Find where the given text appears and provide that cell's center as [X, Y] coordinate. 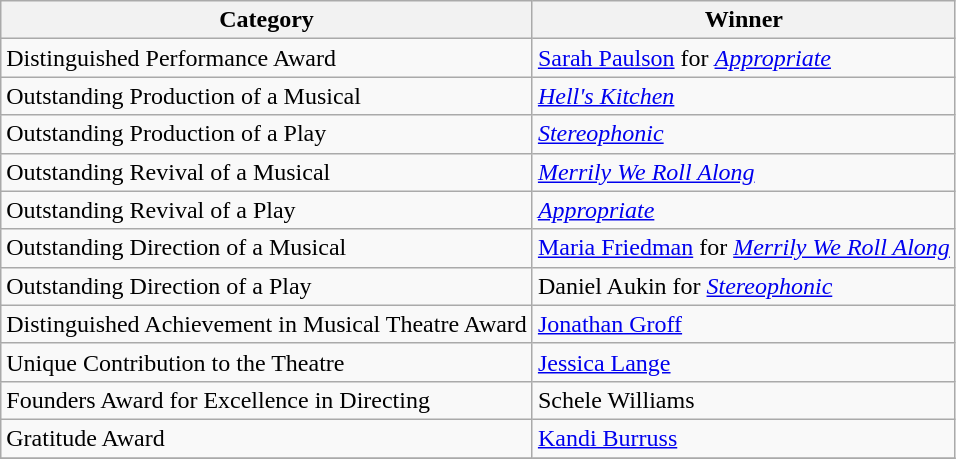
Outstanding Production of a Musical [267, 96]
Category [267, 20]
Stereophonic [744, 134]
Distinguished Performance Award [267, 58]
Unique Contribution to the Theatre [267, 362]
Sarah Paulson for Appropriate [744, 58]
Schele Williams [744, 400]
Appropriate [744, 210]
Hell's Kitchen [744, 96]
Distinguished Achievement in Musical Theatre Award [267, 324]
Maria Friedman for Merrily We Roll Along [744, 248]
Outstanding Direction of a Musical [267, 248]
Outstanding Production of a Play [267, 134]
Outstanding Revival of a Musical [267, 172]
Founders Award for Excellence in Directing [267, 400]
Merrily We Roll Along [744, 172]
Jonathan Groff [744, 324]
Jessica Lange [744, 362]
Outstanding Revival of a Play [267, 210]
Kandi Burruss [744, 438]
Daniel Aukin for Stereophonic [744, 286]
Outstanding Direction of a Play [267, 286]
Winner [744, 20]
Gratitude Award [267, 438]
